Output the [x, y] coordinate of the center of the cell containing the given text.  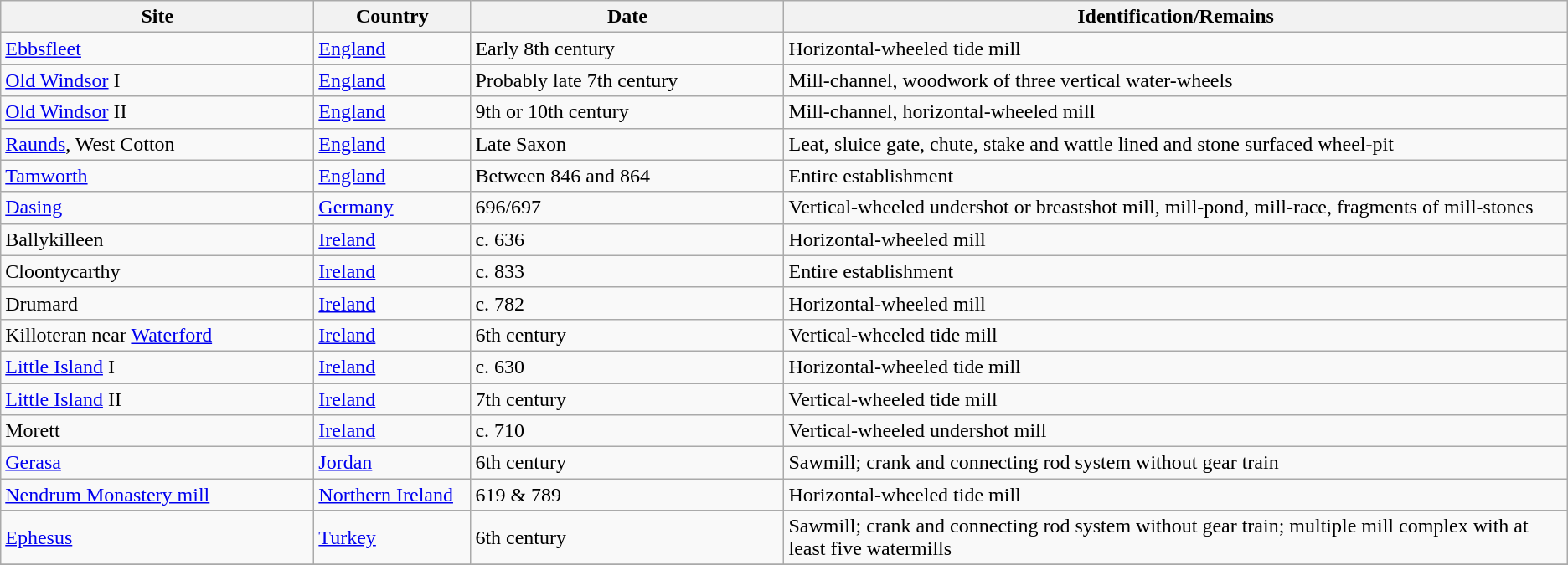
Country [392, 17]
Drumard [157, 303]
9th or 10th century [627, 112]
Ballykilleen [157, 239]
Vertical-wheeled undershot or breastshot mill, mill-pond, mill-race, fragments of mill-stones [1176, 208]
Gerasa [157, 463]
c. 833 [627, 271]
619 & 789 [627, 495]
Mill-channel, horizontal-wheeled mill [1176, 112]
Mill-channel, woodwork of three vertical water-wheels [1176, 80]
Between 846 and 864 [627, 176]
Early 8th century [627, 49]
Morett [157, 431]
Nendrum Monastery mill [157, 495]
Raunds, West Cotton [157, 144]
Killoteran near Waterford [157, 335]
Northern Ireland [392, 495]
c. 782 [627, 303]
Old Windsor II [157, 112]
Dasing [157, 208]
c. 710 [627, 431]
Tamworth [157, 176]
Vertical-wheeled undershot mill [1176, 431]
c. 630 [627, 367]
Germany [392, 208]
Little Island II [157, 399]
Turkey [392, 537]
Old Windsor I [157, 80]
Date [627, 17]
Probably late 7th century [627, 80]
Sawmill; crank and connecting rod system without gear train [1176, 463]
Site [157, 17]
7th century [627, 399]
Ebbsfleet [157, 49]
Little Island I [157, 367]
Ephesus [157, 537]
696/697 [627, 208]
Jordan [392, 463]
Late Saxon [627, 144]
Sawmill; crank and connecting rod system without gear train; multiple mill complex with at least five watermills [1176, 537]
c. 636 [627, 239]
Identification/Remains [1176, 17]
Cloontycarthy [157, 271]
Leat, sluice gate, chute, stake and wattle lined and stone surfaced wheel-pit [1176, 144]
